For the text-containing cell, return its midpoint in (X, Y) coordinate format. 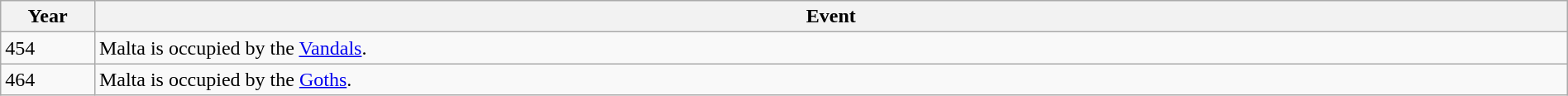
464 (48, 79)
Event (830, 17)
Malta is occupied by the Goths. (830, 79)
Year (48, 17)
454 (48, 48)
Malta is occupied by the Vandals. (830, 48)
